Extract the (X, Y) coordinate from the center of the cell holding the provided text.  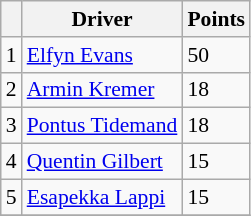
Pontus Tidemand (102, 126)
Driver (102, 19)
Quentin Gilbert (102, 162)
Armin Kremer (102, 90)
4 (12, 162)
5 (12, 197)
2 (12, 90)
Esapekka Lappi (102, 197)
3 (12, 126)
Elfyn Evans (102, 55)
1 (12, 55)
Points (216, 19)
50 (216, 55)
